Locate the cell with the specified text and output its [X, Y] center coordinate. 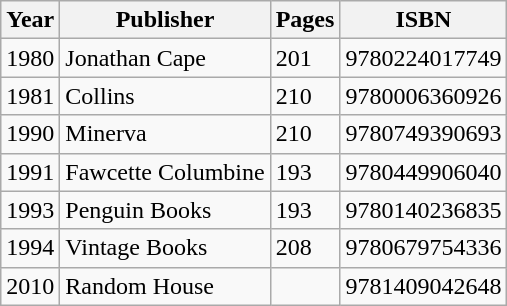
9780140236835 [424, 210]
Jonathan Cape [165, 58]
1980 [30, 58]
Collins [165, 96]
Random House [165, 286]
ISBN [424, 20]
1990 [30, 134]
9780224017749 [424, 58]
1994 [30, 248]
2010 [30, 286]
9781409042648 [424, 286]
201 [305, 58]
Year [30, 20]
Fawcette Columbine [165, 172]
1991 [30, 172]
9780749390693 [424, 134]
9780449906040 [424, 172]
Publisher [165, 20]
9780006360926 [424, 96]
1981 [30, 96]
Minerva [165, 134]
Pages [305, 20]
208 [305, 248]
1993 [30, 210]
Penguin Books [165, 210]
Vintage Books [165, 248]
9780679754336 [424, 248]
